Return the (X, Y) coordinate for the center point of the cell that contains the specified text.  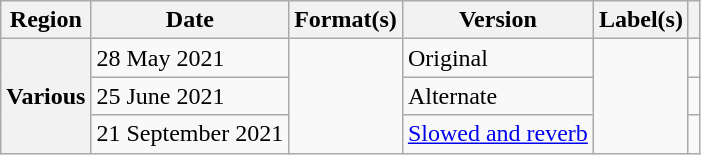
21 September 2021 (190, 134)
Original (498, 58)
Date (190, 20)
Label(s) (640, 20)
25 June 2021 (190, 96)
Version (498, 20)
Region (46, 20)
Format(s) (346, 20)
28 May 2021 (190, 58)
Alternate (498, 96)
Various (46, 96)
Slowed and reverb (498, 134)
